Provide the [X, Y] coordinate of the cell's center where the given text is located.  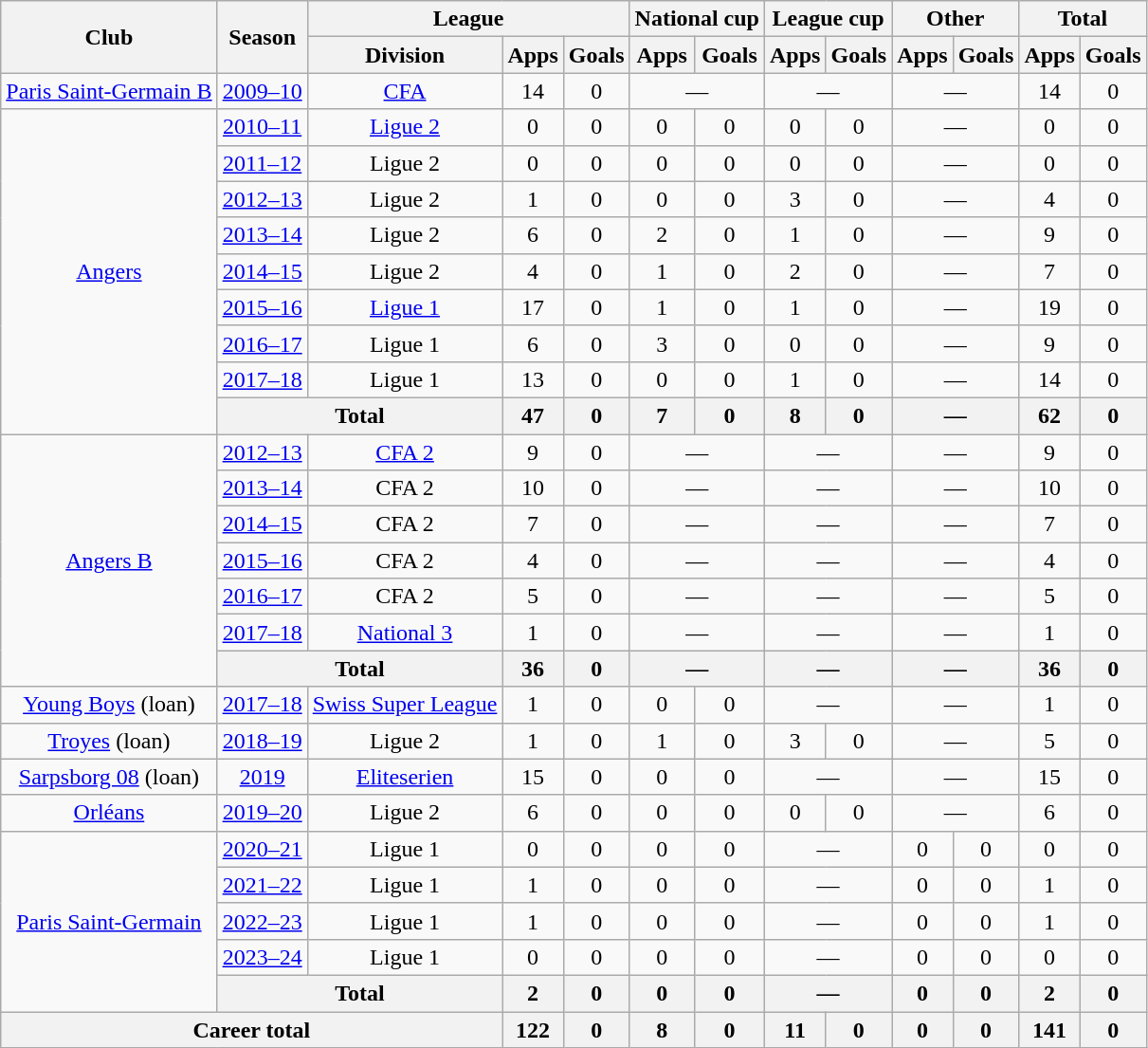
2010–11 [262, 127]
Paris Saint-Germain B [109, 91]
CFA [405, 91]
Sarpsborg 08 (loan) [109, 777]
Troyes (loan) [109, 741]
National 3 [405, 633]
Other [956, 19]
141 [1049, 1029]
2019 [262, 777]
Eliteserien [405, 777]
2023–24 [262, 957]
19 [1049, 307]
2020–21 [262, 849]
Swiss Super League [405, 705]
62 [1049, 415]
122 [533, 1029]
47 [533, 415]
13 [533, 379]
11 [795, 1029]
2021–22 [262, 885]
2011–12 [262, 163]
Club [109, 37]
Division [405, 55]
2019–20 [262, 813]
2009–10 [262, 91]
2018–19 [262, 741]
Career total [252, 1029]
Season [262, 37]
National cup [697, 19]
2022–23 [262, 921]
League [468, 19]
Paris Saint-Germain [109, 921]
17 [533, 307]
Young Boys (loan) [109, 705]
Angers [109, 271]
Orléans [109, 813]
League cup [829, 19]
Angers B [109, 561]
